Return the [X, Y] coordinate for the center point of the cell that contains the specified text.  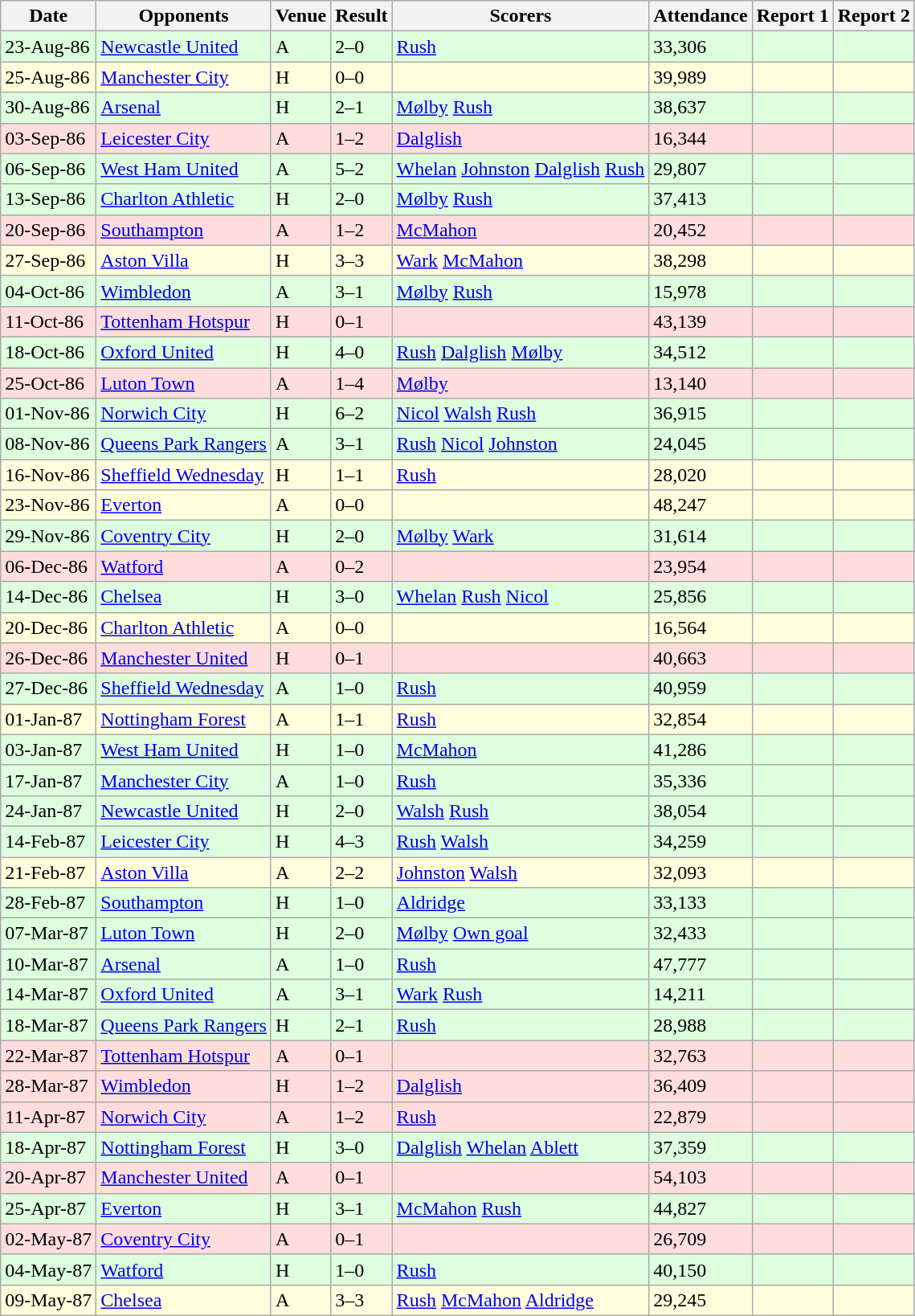
25-Oct-86 [48, 383]
Report 1 [792, 16]
Dalglish Whelan Ablett [521, 1147]
Result [362, 16]
36,915 [701, 414]
24-Jan-87 [48, 811]
Rush Walsh [521, 841]
38,298 [701, 260]
4–0 [362, 352]
37,359 [701, 1147]
04-Oct-86 [48, 291]
Mølby [521, 383]
09-May-87 [48, 1300]
32,763 [701, 1056]
Opponents [184, 16]
20-Dec-86 [48, 627]
31,614 [701, 536]
0–2 [362, 566]
14-Mar-87 [48, 995]
4–3 [362, 841]
13-Sep-86 [48, 199]
McMahon Rush [521, 1208]
18-Mar-87 [48, 1025]
28-Feb-87 [48, 903]
33,306 [701, 47]
16-Nov-86 [48, 475]
Venue [300, 16]
25,856 [701, 597]
Walsh Rush [521, 811]
16,344 [701, 138]
47,777 [701, 964]
06-Dec-86 [48, 566]
Mølby Own goal [521, 934]
14-Dec-86 [48, 597]
14-Feb-87 [48, 841]
Nicol Walsh Rush [521, 414]
34,512 [701, 352]
35,336 [701, 780]
44,827 [701, 1208]
36,409 [701, 1086]
Rush McMahon Aldridge [521, 1300]
24,045 [701, 444]
5–2 [362, 169]
22-Mar-87 [48, 1056]
41,286 [701, 750]
38,637 [701, 108]
43,139 [701, 321]
25-Apr-87 [48, 1208]
Rush Nicol Johnston [521, 444]
40,663 [701, 658]
16,564 [701, 627]
25-Aug-86 [48, 77]
32,854 [701, 719]
06-Sep-86 [48, 169]
17-Jan-87 [48, 780]
6–2 [362, 414]
Wark McMahon [521, 260]
40,150 [701, 1269]
Rush Dalglish Mølby [521, 352]
34,259 [701, 841]
01-Jan-87 [48, 719]
10-Mar-87 [48, 964]
27-Dec-86 [48, 689]
Johnston Walsh [521, 872]
07-Mar-87 [48, 934]
20-Sep-86 [48, 230]
29,807 [701, 169]
30-Aug-86 [48, 108]
28-Mar-87 [48, 1086]
22,879 [701, 1117]
04-May-87 [48, 1269]
Aldridge [521, 903]
18-Oct-86 [48, 352]
Attendance [701, 16]
Report 2 [874, 16]
01-Nov-86 [48, 414]
11-Apr-87 [48, 1117]
Date [48, 16]
23-Nov-86 [48, 505]
26-Dec-86 [48, 658]
03-Sep-86 [48, 138]
54,103 [701, 1178]
29-Nov-86 [48, 536]
28,020 [701, 475]
40,959 [701, 689]
Scorers [521, 16]
Wark Rush [521, 995]
28,988 [701, 1025]
32,433 [701, 934]
20,452 [701, 230]
2–2 [362, 872]
08-Nov-86 [48, 444]
02-May-87 [48, 1239]
48,247 [701, 505]
37,413 [701, 199]
18-Apr-87 [48, 1147]
26,709 [701, 1239]
11-Oct-86 [48, 321]
23-Aug-86 [48, 47]
20-Apr-87 [48, 1178]
27-Sep-86 [48, 260]
21-Feb-87 [48, 872]
38,054 [701, 811]
32,093 [701, 872]
39,989 [701, 77]
33,133 [701, 903]
Mølby Wark [521, 536]
29,245 [701, 1300]
13,140 [701, 383]
1–4 [362, 383]
15,978 [701, 291]
Whelan Rush Nicol [521, 597]
14,211 [701, 995]
Whelan Johnston Dalglish Rush [521, 169]
03-Jan-87 [48, 750]
23,954 [701, 566]
